Scan for the cell matching the given text and deliver its (x, y) coordinate at center. 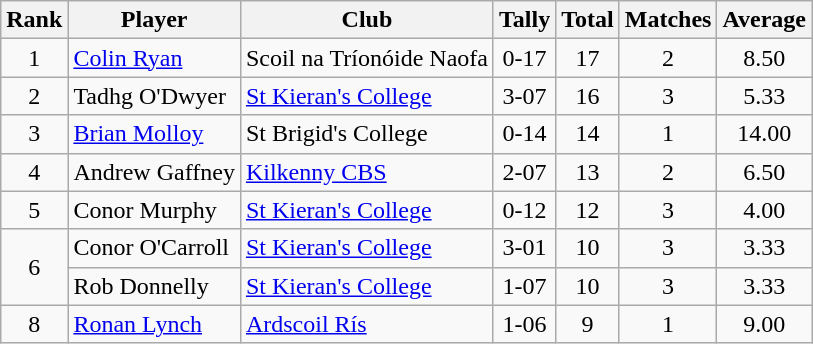
8.50 (764, 58)
13 (588, 172)
St Brigid's College (366, 134)
Rob Donnelly (154, 286)
1-06 (524, 324)
2-07 (524, 172)
Rank (34, 20)
6.50 (764, 172)
Brian Molloy (154, 134)
0-14 (524, 134)
Colin Ryan (154, 58)
Club (366, 20)
5.33 (764, 96)
Kilkenny CBS (366, 172)
3-07 (524, 96)
16 (588, 96)
0-12 (524, 210)
9 (588, 324)
Ardscoil Rís (366, 324)
9.00 (764, 324)
Player (154, 20)
14.00 (764, 134)
Matches (668, 20)
6 (34, 267)
Scoil na Tríonóide Naofa (366, 58)
8 (34, 324)
4.00 (764, 210)
Conor O'Carroll (154, 248)
0-17 (524, 58)
17 (588, 58)
Andrew Gaffney (154, 172)
Conor Murphy (154, 210)
14 (588, 134)
12 (588, 210)
5 (34, 210)
4 (34, 172)
Ronan Lynch (154, 324)
1-07 (524, 286)
3-01 (524, 248)
Average (764, 20)
Tadhg O'Dwyer (154, 96)
Tally (524, 20)
Total (588, 20)
